Detect which cell encompasses the target text, then output its (x, y) center coordinate. 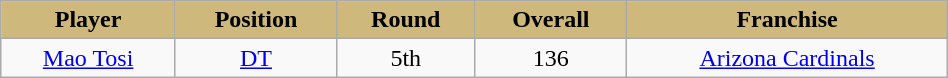
Mao Tosi (88, 58)
Overall (551, 20)
136 (551, 58)
Player (88, 20)
Round (406, 20)
Position (256, 20)
5th (406, 58)
DT (256, 58)
Arizona Cardinals (787, 58)
Franchise (787, 20)
